Determine the [x, y] coordinate at the center of the cell enclosing the given text.  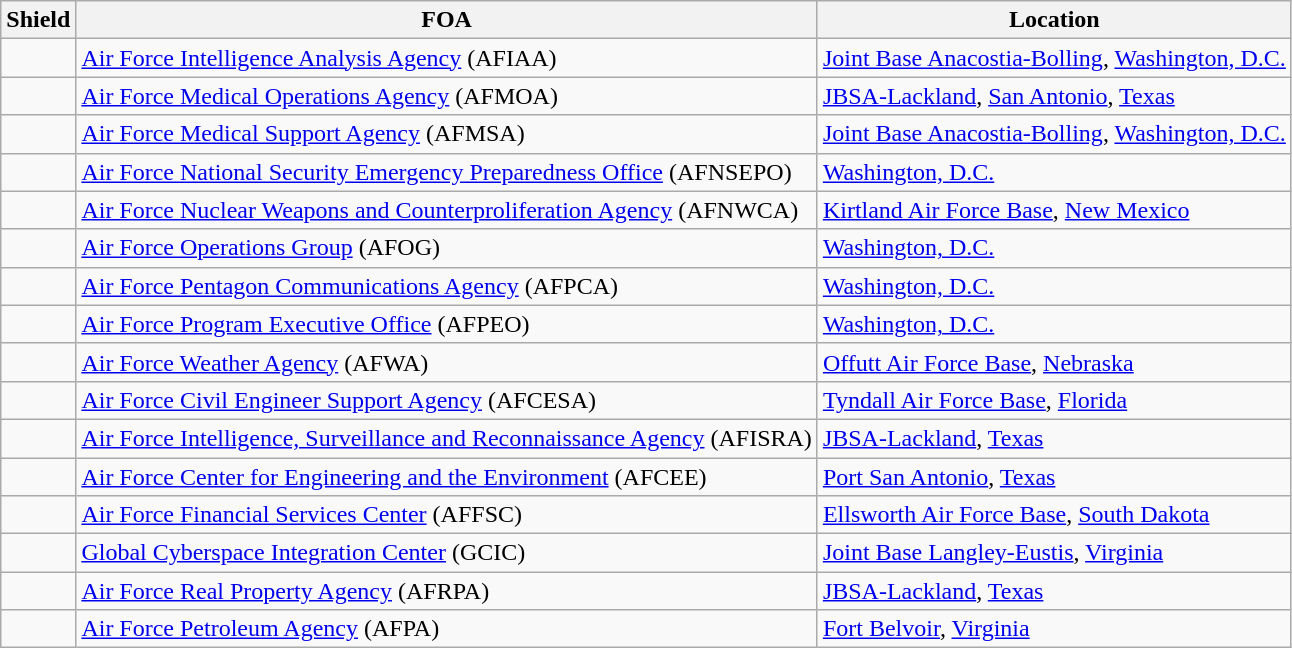
Air Force Medical Support Agency (AFMSA) [447, 134]
Fort Belvoir, Virginia [1054, 629]
Port San Antonio, Texas [1054, 477]
Air Force Civil Engineer Support Agency (AFCESA) [447, 400]
Air Force Program Executive Office (AFPEO) [447, 324]
Air Force Real Property Agency (AFRPA) [447, 591]
Air Force Weather Agency (AFWA) [447, 362]
Air Force Nuclear Weapons and Counterproliferation Agency (AFNWCA) [447, 210]
Joint Base Langley-Eustis, Virginia [1054, 553]
Air Force Financial Services Center (AFFSC) [447, 515]
Kirtland Air Force Base, New Mexico [1054, 210]
Global Cyberspace Integration Center (GCIC) [447, 553]
Location [1054, 20]
Air Force Operations Group (AFOG) [447, 248]
Air Force Intelligence, Surveillance and Reconnaissance Agency (AFISRA) [447, 438]
FOA [447, 20]
Offutt Air Force Base, Nebraska [1054, 362]
Tyndall Air Force Base, Florida [1054, 400]
Air Force National Security Emergency Preparedness Office (AFNSEPO) [447, 172]
JBSA-Lackland, San Antonio, Texas [1054, 96]
Air Force Intelligence Analysis Agency (AFIAA) [447, 58]
Air Force Pentagon Communications Agency (AFPCA) [447, 286]
Shield [38, 20]
Ellsworth Air Force Base, South Dakota [1054, 515]
Air Force Medical Operations Agency (AFMOA) [447, 96]
Air Force Center for Engineering and the Environment (AFCEE) [447, 477]
Air Force Petroleum Agency (AFPA) [447, 629]
